Provide the (X, Y) coordinate of the cell's center where the given text is located.  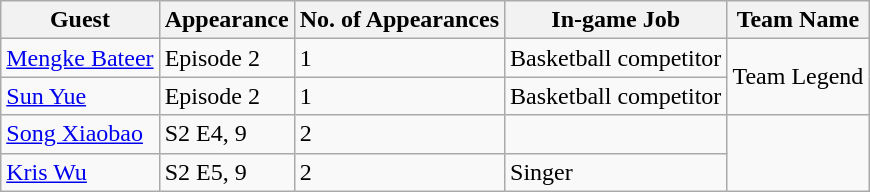
Singer (616, 172)
Song Xiaobao (80, 134)
In-game Job (616, 20)
Mengke Bateer (80, 58)
Kris Wu (80, 172)
No. of Appearances (399, 20)
Appearance (226, 20)
Team Legend (798, 77)
Team Name (798, 20)
S2 E5, 9 (226, 172)
Sun Yue (80, 96)
S2 E4, 9 (226, 134)
Guest (80, 20)
